Identify which cell holds the provided text, then report its [x, y] central coordinate. 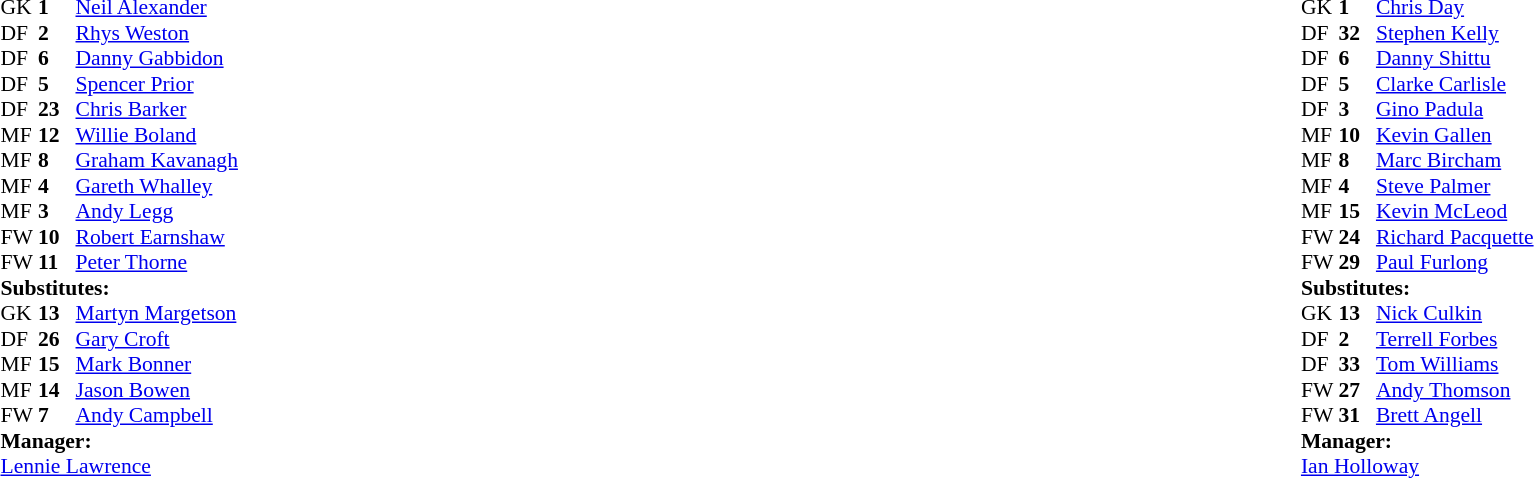
Rhys Weston [157, 33]
32 [1357, 33]
Paul Furlong [1455, 263]
Jason Bowen [157, 390]
33 [1357, 365]
Martyn Margetson [157, 313]
Richard Pacquette [1455, 237]
Willie Boland [157, 135]
23 [57, 109]
12 [57, 135]
Robert Earnshaw [157, 237]
Chris Barker [157, 109]
Mark Bonner [157, 365]
26 [57, 339]
Andy Thomson [1455, 390]
Tom Williams [1455, 365]
Brett Angell [1455, 415]
11 [57, 263]
27 [1357, 390]
Clarke Carlisle [1455, 84]
Graham Kavanagh [157, 161]
Spencer Prior [157, 84]
Danny Shittu [1455, 59]
31 [1357, 415]
Peter Thorne [157, 263]
Stephen Kelly [1455, 33]
Gary Croft [157, 339]
Andy Campbell [157, 415]
24 [1357, 237]
Kevin Gallen [1455, 135]
Gino Padula [1455, 109]
14 [57, 390]
Andy Legg [157, 211]
Kevin McLeod [1455, 211]
Marc Bircham [1455, 161]
Terrell Forbes [1455, 339]
Nick Culkin [1455, 313]
29 [1357, 263]
Steve Palmer [1455, 186]
Danny Gabbidon [157, 59]
7 [57, 415]
Gareth Whalley [157, 186]
